For the text-containing cell, return its midpoint in [X, Y] coordinate format. 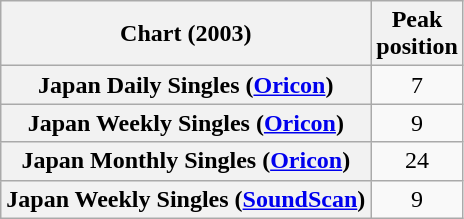
Japan Daily Singles (Oricon) [186, 85]
Japan Weekly Singles (Oricon) [186, 123]
7 [417, 85]
Chart (2003) [186, 34]
Peakposition [417, 34]
24 [417, 161]
Japan Weekly Singles (SoundScan) [186, 199]
Japan Monthly Singles (Oricon) [186, 161]
